For the text-containing cell, return its midpoint in [X, Y] coordinate format. 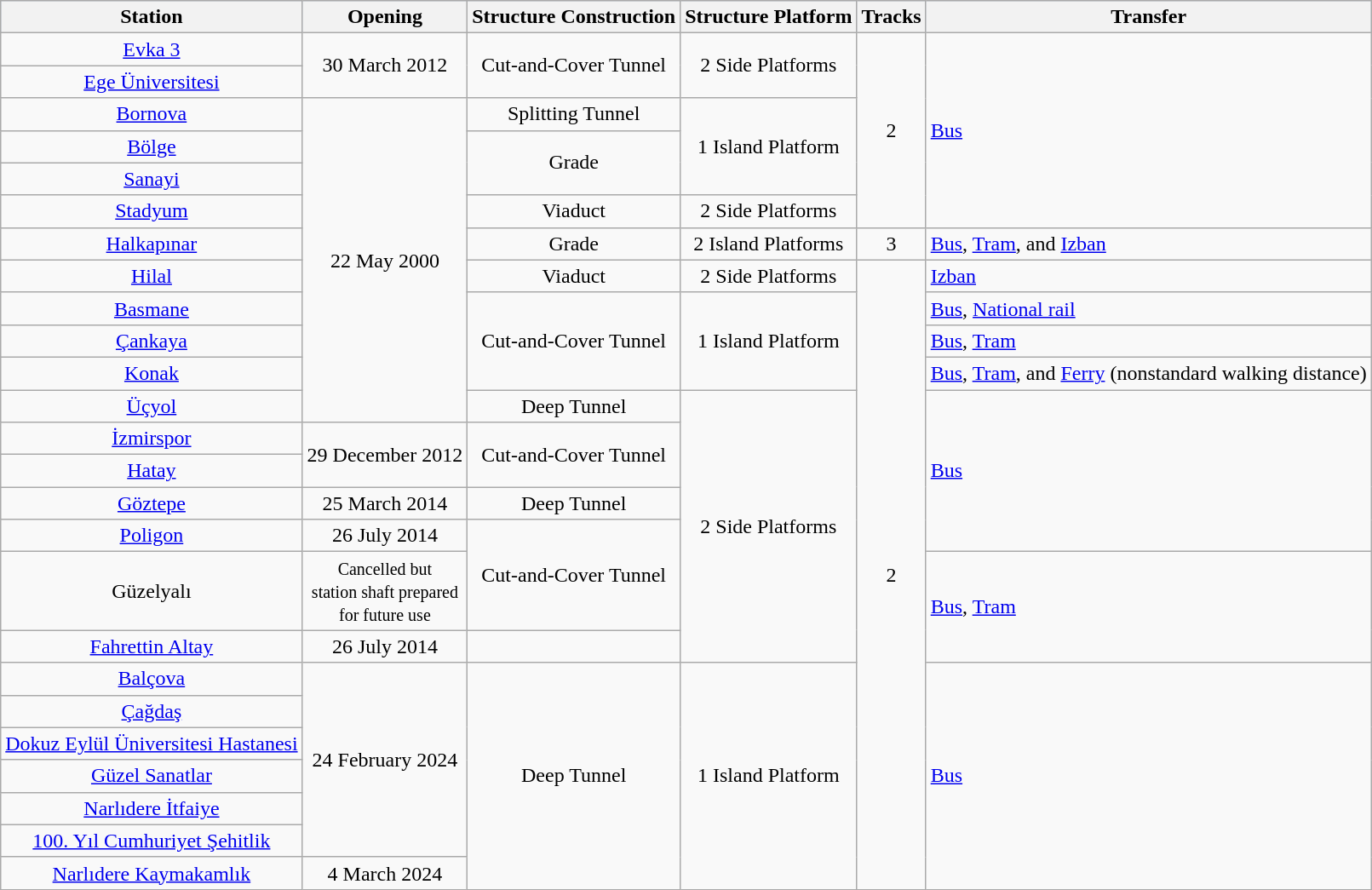
2 Island Platforms [768, 244]
Cancelled but station shaft prepared for future use [385, 591]
Opening [385, 17]
3 [891, 244]
Bornova [152, 114]
Hatay [152, 471]
Güzel Sanatlar [152, 776]
İzmirspor [152, 439]
Üçyol [152, 406]
Sanayi [152, 179]
Bus, National rail [1148, 308]
Hilal [152, 276]
Konak [152, 373]
Narlıdere Kaymakamlık [152, 873]
Stadyum [152, 211]
Structure Platform [768, 17]
100. Yıl Cumhuriyet Şehitlik [152, 841]
Splitting Tunnel [574, 114]
Izban [1148, 276]
4 March 2024 [385, 873]
Evka 3 [152, 49]
Bus, Tram, and Izban [1148, 244]
Güzelyalı [152, 591]
Tracks [891, 17]
Balçova [152, 679]
Bölge [152, 146]
24 February 2024 [385, 760]
Çankaya [152, 341]
Çağdaş [152, 711]
Bus, Tram, and Ferry (nonstandard walking distance) [1148, 373]
22 May 2000 [385, 261]
29 December 2012 [385, 455]
25 March 2014 [385, 503]
Structure Construction [574, 17]
30 March 2012 [385, 66]
Station [152, 17]
Transfer [1148, 17]
Fahrettin Altay [152, 646]
Poligon [152, 536]
Narlıdere İtfaiye [152, 808]
Göztepe [152, 503]
Ege Üniversitesi [152, 82]
Halkapınar [152, 244]
Basmane [152, 308]
Dokuz Eylül Üniversitesi Hastanesi [152, 744]
